Return [X, Y] of the center of cell containing provided text 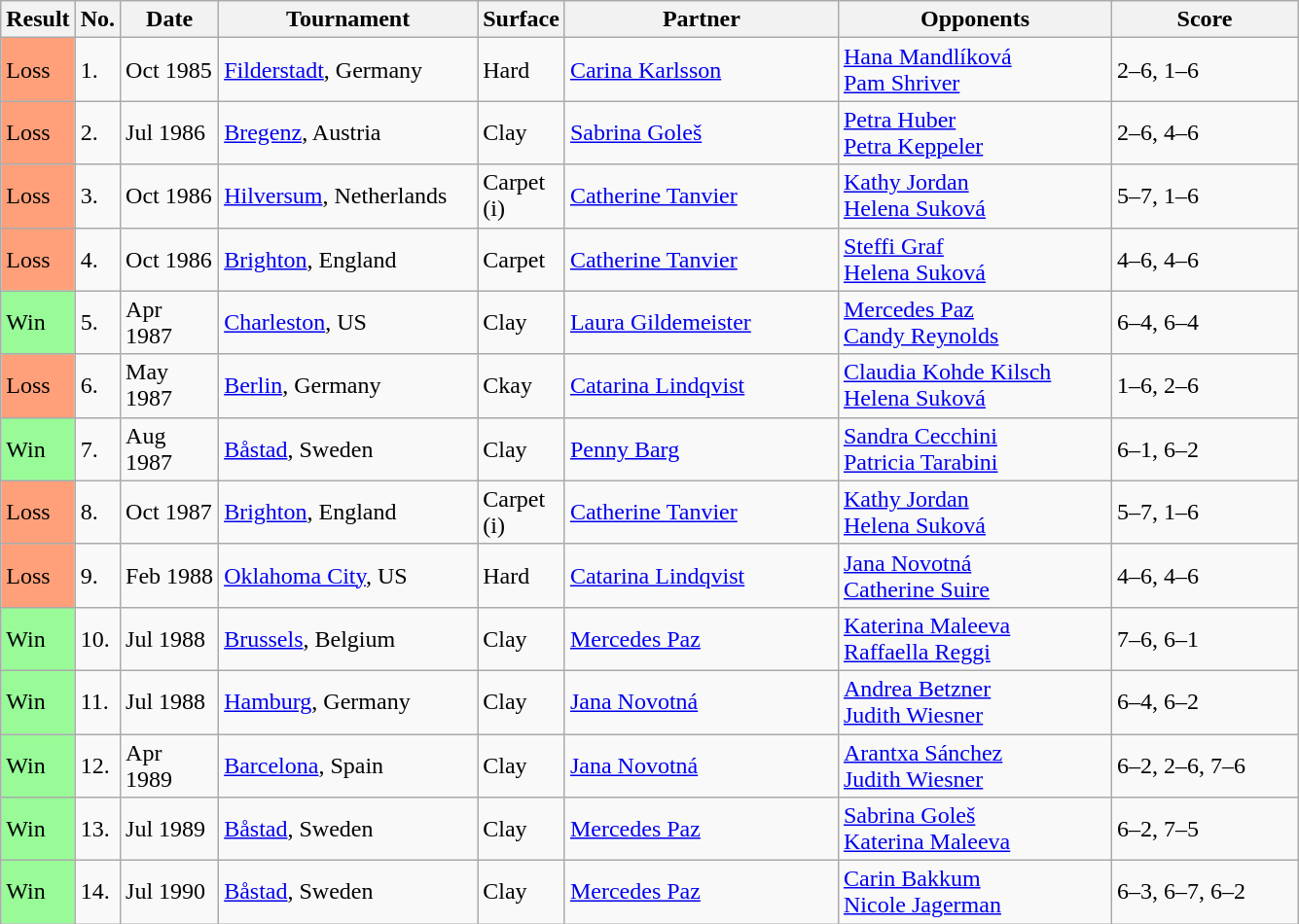
Opponents [975, 19]
9. [97, 576]
Hamburg, Germany [348, 702]
5. [97, 323]
Apr 1987 [169, 323]
6–4, 6–2 [1205, 702]
3. [97, 196]
13. [97, 829]
12. [97, 764]
Filderstadt, Germany [348, 70]
2–6, 1–6 [1205, 70]
Petra Huber Petra Keppeler [975, 132]
Berlin, Germany [348, 385]
6–2, 2–6, 7–6 [1205, 764]
6–3, 6–7, 6–2 [1205, 893]
Barcelona, Spain [348, 764]
Hana Mandlíková Pam Shriver [975, 70]
4. [97, 259]
Apr 1989 [169, 764]
6–4, 6–4 [1205, 323]
Oct 1987 [169, 512]
Arantxa Sánchez Judith Wiesner [975, 764]
Surface [522, 19]
6–2, 7–5 [1205, 829]
Result [38, 19]
Mercedes Paz Candy Reynolds [975, 323]
Hilversum, Netherlands [348, 196]
Jul 1990 [169, 893]
Steffi Graf Helena Suková [975, 259]
Oklahoma City, US [348, 576]
6. [97, 385]
Carpet [522, 259]
Laura Gildemeister [701, 323]
Oct 1985 [169, 70]
6–1, 6–2 [1205, 449]
8. [97, 512]
Carin Bakkum Nicole Jagerman [975, 893]
Jana Novotná Catherine Suire [975, 576]
Bregenz, Austria [348, 132]
Date [169, 19]
Katerina Maleeva Raffaella Reggi [975, 638]
Aug 1987 [169, 449]
Jul 1986 [169, 132]
Sabrina Goleš Katerina Maleeva [975, 829]
1–6, 2–6 [1205, 385]
Feb 1988 [169, 576]
7–6, 6–1 [1205, 638]
2. [97, 132]
Penny Barg [701, 449]
Andrea Betzner Judith Wiesner [975, 702]
Jul 1989 [169, 829]
Ckay [522, 385]
May 1987 [169, 385]
Brussels, Belgium [348, 638]
Carina Karlsson [701, 70]
Sandra Cecchini Patricia Tarabini [975, 449]
7. [97, 449]
2–6, 4–6 [1205, 132]
14. [97, 893]
Claudia Kohde Kilsch Helena Suková [975, 385]
No. [97, 19]
Charleston, US [348, 323]
Partner [701, 19]
Sabrina Goleš [701, 132]
11. [97, 702]
Score [1205, 19]
1. [97, 70]
Tournament [348, 19]
10. [97, 638]
